Capture the cell that displays the provided text and extract its (X, Y) central coordinate. 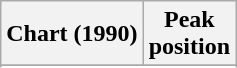
Peakposition (189, 34)
Chart (1990) (72, 34)
